From the cell containing the given text, extract its center point as (X, Y) coordinate. 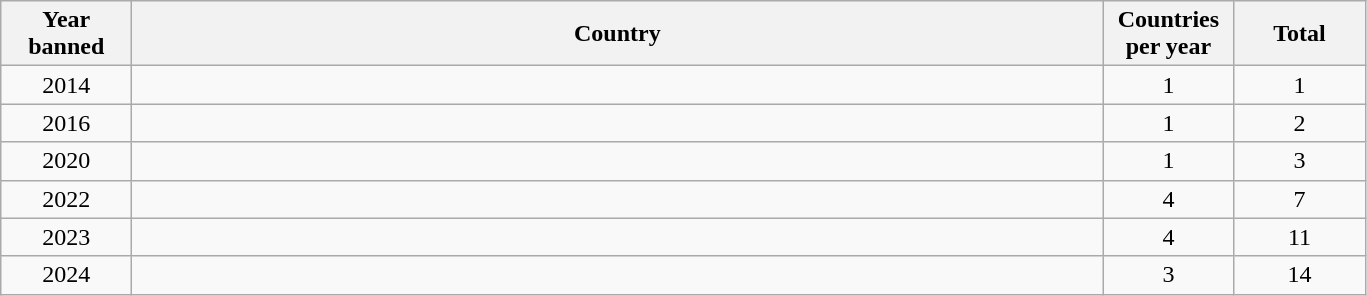
2014 (66, 85)
2 (1300, 123)
7 (1300, 199)
Total (1300, 34)
2016 (66, 123)
2024 (66, 275)
14 (1300, 275)
Country (618, 34)
11 (1300, 237)
2023 (66, 237)
2020 (66, 161)
Year banned (66, 34)
2022 (66, 199)
Countries per year (1168, 34)
